Determine the [x, y] coordinate at the center of the cell enclosing the given text.  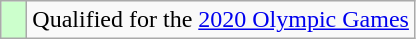
Qualified for the 2020 Olympic Games [221, 20]
